For the text-containing cell, return its midpoint in [x, y] coordinate format. 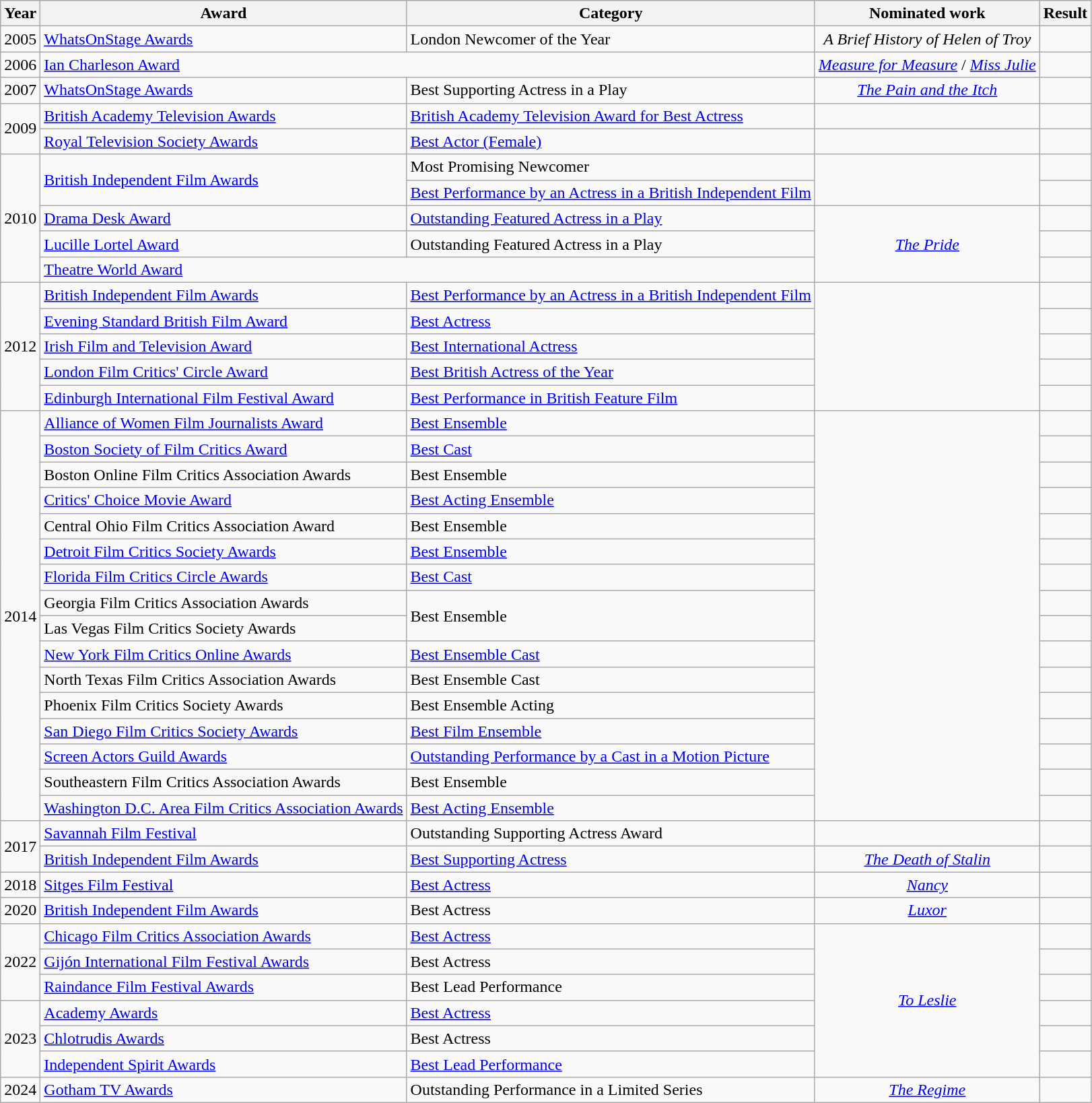
Irish Film and Television Award [224, 347]
Raindance Film Festival Awards [224, 987]
Category [611, 13]
Las Vegas Film Critics Society Awards [224, 628]
British Academy Television Awards [224, 116]
Chlotrudis Awards [224, 1038]
Nancy [927, 885]
Gijón International Film Festival Awards [224, 962]
2006 [20, 65]
2014 [20, 615]
New York Film Critics Online Awards [224, 654]
The Death of Stalin [927, 859]
Southeastern Film Critics Association Awards [224, 782]
A Brief History of Helen of Troy [927, 39]
Theatre World Award [428, 269]
Best International Actress [611, 347]
Evening Standard British Film Award [224, 321]
Outstanding Performance by a Cast in a Motion Picture [611, 757]
Ian Charleson Award [428, 65]
Best Actor (Female) [611, 141]
2018 [20, 885]
London Newcomer of the Year [611, 39]
Academy Awards [224, 1013]
Boston Online Film Critics Association Awards [224, 475]
North Texas Film Critics Association Awards [224, 679]
2022 [20, 962]
Sitges Film Festival [224, 885]
The Pride [927, 244]
Best Ensemble Acting [611, 705]
2023 [20, 1038]
Luxor [927, 910]
Result [1065, 13]
San Diego Film Critics Society Awards [224, 731]
Screen Actors Guild Awards [224, 757]
Savannah Film Festival [224, 834]
2007 [20, 90]
Alliance of Women Film Journalists Award [224, 424]
2012 [20, 346]
Most Promising Newcomer [611, 167]
Outstanding Performance in a Limited Series [611, 1090]
2005 [20, 39]
Washington D.C. Area Film Critics Association Awards [224, 808]
2024 [20, 1090]
Detroit Film Critics Society Awards [224, 551]
Independent Spirit Awards [224, 1064]
The Pain and the Itch [927, 90]
Best Performance in British Feature Film [611, 398]
London Film Critics' Circle Award [224, 372]
Best Supporting Actress in a Play [611, 90]
Year [20, 13]
Florida Film Critics Circle Awards [224, 577]
Outstanding Supporting Actress Award [611, 834]
2010 [20, 218]
Measure for Measure / Miss Julie [927, 65]
British Academy Television Award for Best Actress [611, 116]
Gotham TV Awards [224, 1090]
Central Ohio Film Critics Association Award [224, 526]
Boston Society of Film Critics Award [224, 449]
Georgia Film Critics Association Awards [224, 603]
Critics' Choice Movie Award [224, 500]
Best Supporting Actress [611, 859]
2017 [20, 846]
Chicago Film Critics Association Awards [224, 936]
Lucille Lortel Award [224, 244]
Best British Actress of the Year [611, 372]
Edinburgh International Film Festival Award [224, 398]
Royal Television Society Awards [224, 141]
Award [224, 13]
To Leslie [927, 1000]
The Regime [927, 1090]
Best Film Ensemble [611, 731]
Phoenix Film Critics Society Awards [224, 705]
2020 [20, 910]
2009 [20, 129]
Drama Desk Award [224, 218]
Nominated work [927, 13]
